Provide the (x, y) coordinate of the cell's center where the given text is located.  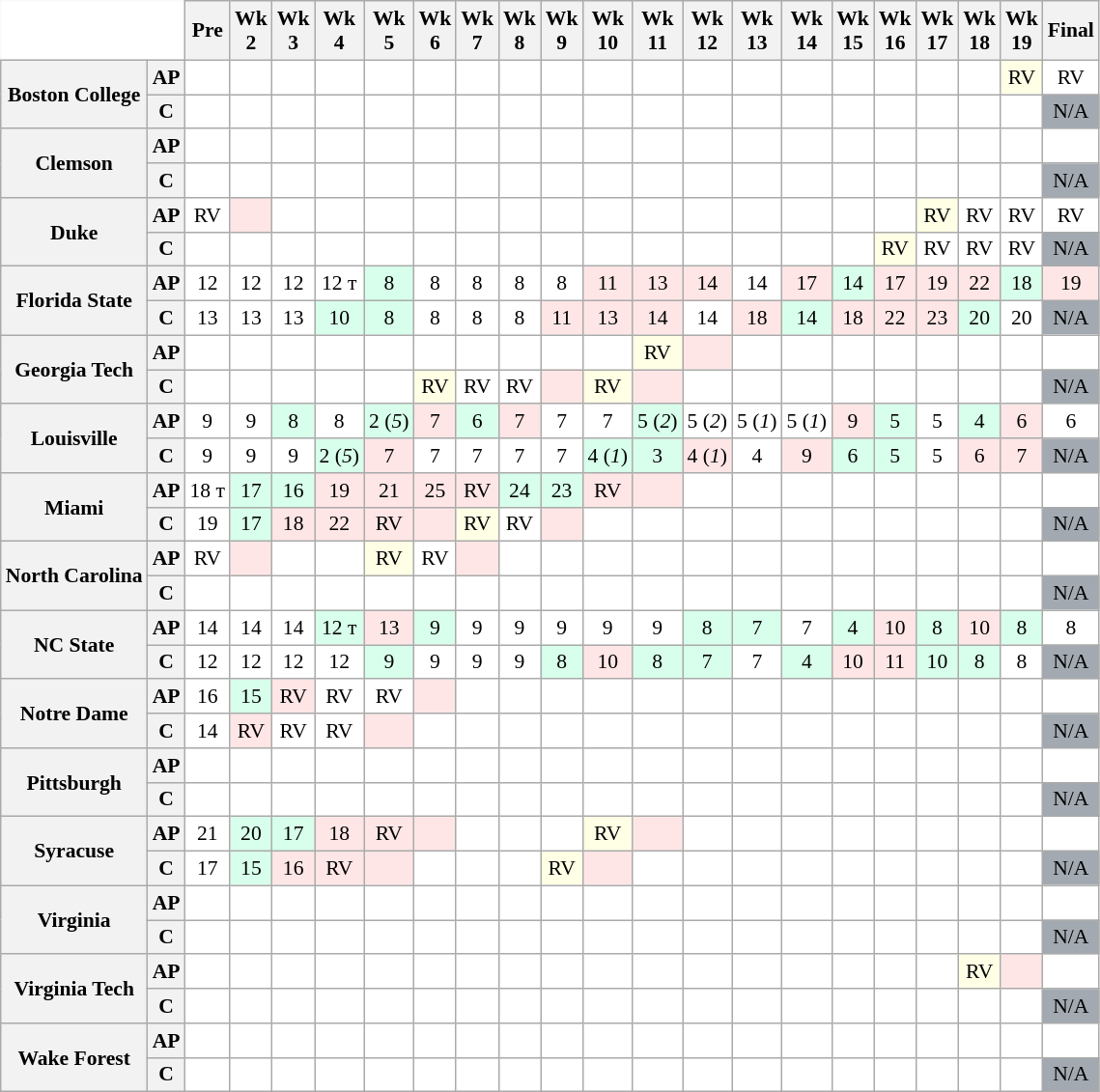
Virginia Tech (74, 989)
18 т (209, 490)
Pittsburgh (74, 782)
Louisville (74, 438)
Wake Forest (74, 1058)
Boston College (74, 95)
NC State (74, 645)
Wk9 (562, 31)
Wk18 (979, 31)
Notre Dame (74, 714)
Duke (74, 232)
Miami (74, 508)
3 (658, 456)
Clemson (74, 164)
Wk16 (895, 31)
North Carolina (74, 575)
Wk8 (520, 31)
Wk11 (658, 31)
Wk2 (251, 31)
Wk10 (607, 31)
25 (436, 490)
Wk15 (853, 31)
Wk4 (340, 31)
24 (520, 490)
Wk17 (938, 31)
Wk14 (807, 31)
Wk13 (757, 31)
Syracuse (74, 852)
Wk12 (708, 31)
Wk5 (389, 31)
Wk3 (294, 31)
Wk19 (1022, 31)
Georgia Tech (74, 369)
Florida State (74, 301)
Wk7 (477, 31)
Virginia (74, 919)
Wk6 (436, 31)
Pre (209, 31)
Final (1071, 31)
